Determine the [x, y] coordinate at the center of the cell enclosing the given text.  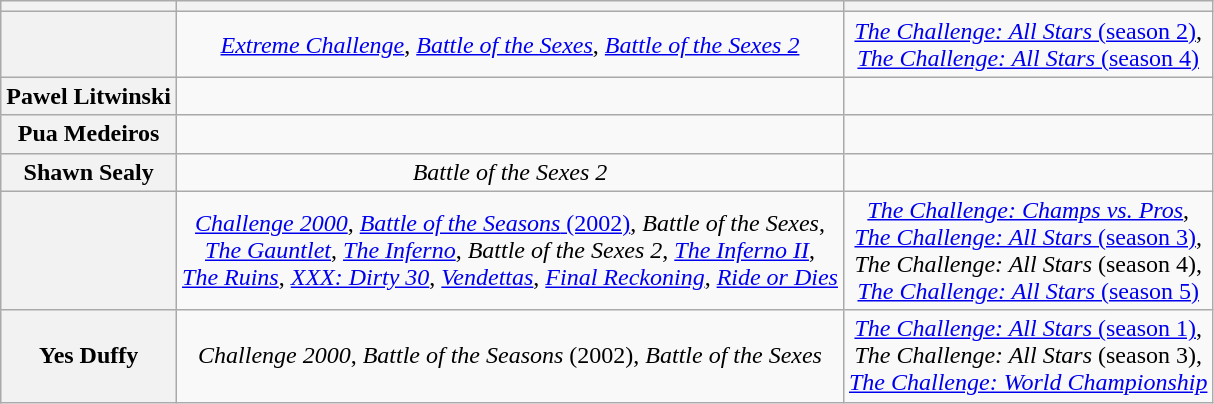
The Challenge: Champs vs. Pros,The Challenge: All Stars (season 3),The Challenge: All Stars (season 4),The Challenge: All Stars (season 5) [1028, 250]
Pua Medeiros [89, 134]
Extreme Challenge, Battle of the Sexes, Battle of the Sexes 2 [510, 44]
Pawel Litwinski [89, 96]
The Challenge: All Stars (season 1),The Challenge: All Stars (season 3),The Challenge: World Championship [1028, 356]
Shawn Sealy [89, 172]
The Challenge: All Stars (season 2),The Challenge: All Stars (season 4) [1028, 44]
Yes Duffy [89, 356]
Challenge 2000, Battle of the Seasons (2002), Battle of the Sexes [510, 356]
Battle of the Sexes 2 [510, 172]
